Capture the cell that displays the provided text and extract its (X, Y) central coordinate. 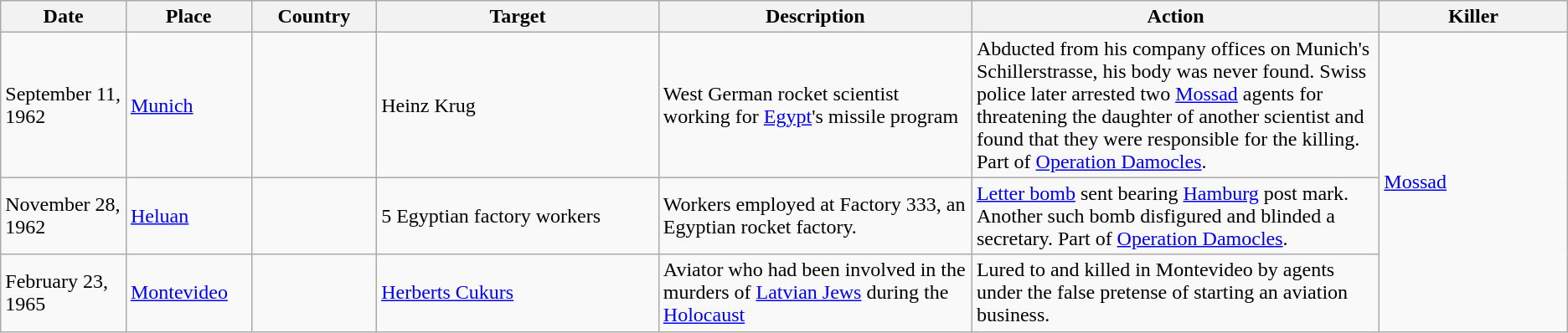
Country (314, 17)
Place (188, 17)
Lured to and killed in Montevideo by agents under the false pretense of starting an aviation business. (1175, 293)
West German rocket scientist working for Egypt's missile program (815, 105)
Action (1175, 17)
5 Egyptian factory workers (518, 216)
Heinz Krug (518, 105)
Montevideo (188, 293)
February 23, 1965 (64, 293)
Killer (1473, 17)
November 28, 1962 (64, 216)
Workers employed at Factory 333, an Egyptian rocket factory. (815, 216)
Description (815, 17)
Letter bomb sent bearing Hamburg post mark. Another such bomb disfigured and blinded a secretary. Part of Operation Damocles. (1175, 216)
September 11, 1962 (64, 105)
Heluan (188, 216)
Munich (188, 105)
Target (518, 17)
Date (64, 17)
Aviator who had been involved in the murders of Latvian Jews during the Holocaust (815, 293)
Herberts Cukurs (518, 293)
Mossad (1473, 182)
